Return [X, Y] of the center of cell containing provided text 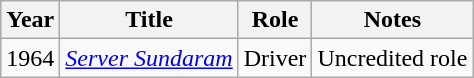
Year [30, 20]
Title [149, 20]
Driver [275, 58]
Uncredited role [392, 58]
1964 [30, 58]
Notes [392, 20]
Server Sundaram [149, 58]
Role [275, 20]
